Output the [x, y] coordinate of the center of the cell containing the given text.  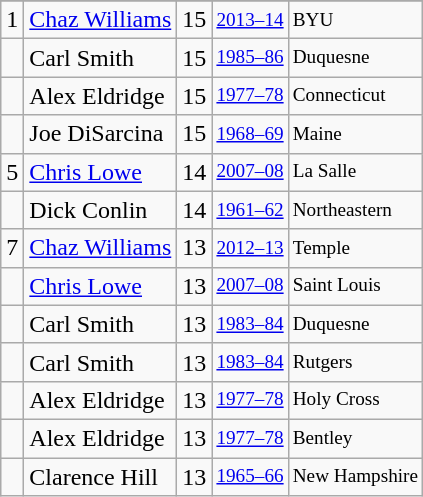
BYU [355, 20]
Clarence Hill [100, 477]
Maine [355, 134]
Dick Conlin [100, 210]
1961–62 [250, 210]
Saint Louis [355, 286]
New Hampshire [355, 477]
Northeastern [355, 210]
Bentley [355, 438]
5 [12, 172]
Holy Cross [355, 400]
1985–86 [250, 58]
1 [12, 20]
1968–69 [250, 134]
2013–14 [250, 20]
Joe DiSarcina [100, 134]
La Salle [355, 172]
Temple [355, 248]
2012–13 [250, 248]
1965–66 [250, 477]
7 [12, 248]
Connecticut [355, 96]
Rutgers [355, 362]
